Return [X, Y] of the center of cell containing provided text 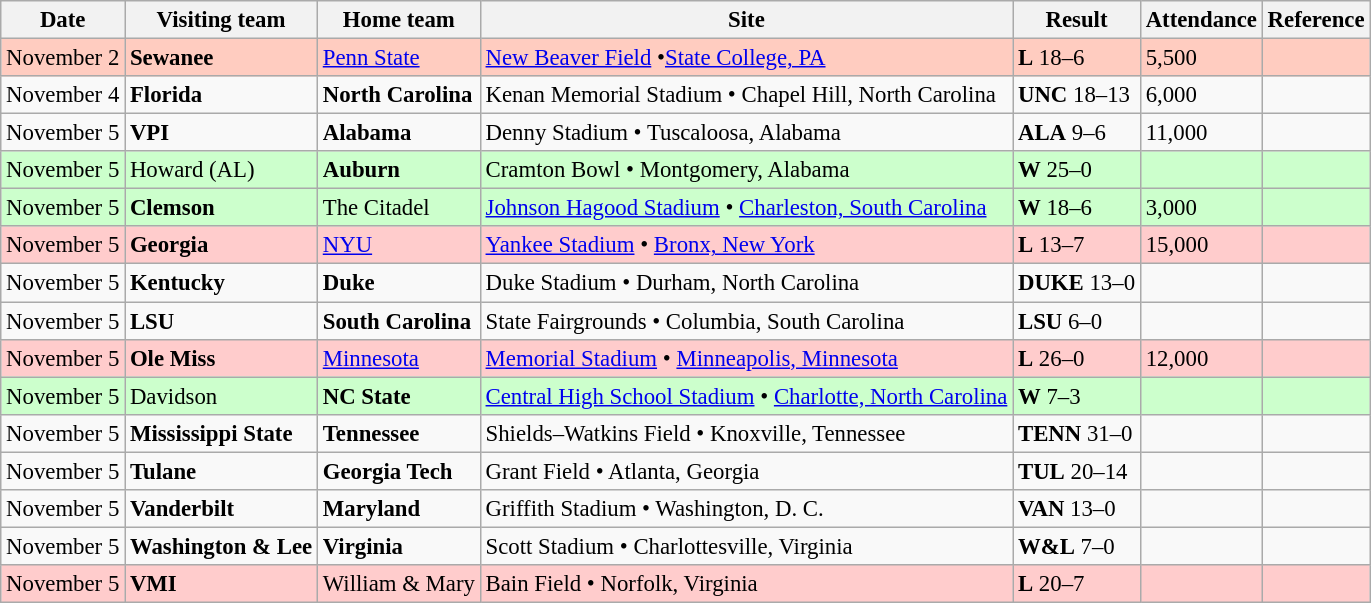
L 18–6 [1077, 58]
W 18–6 [1077, 208]
November 2 [63, 58]
Date [63, 20]
15,000 [1201, 245]
Cramton Bowl • Montgomery, Alabama [746, 170]
Duke [398, 283]
TENN 31–0 [1077, 433]
Georgia Tech [398, 471]
November 4 [63, 95]
New Beaver Field •State College, PA [746, 58]
VPI [222, 133]
Vanderbilt [222, 509]
Howard (AL) [222, 170]
Grant Field • Atlanta, Georgia [746, 471]
Yankee Stadium • Bronx, New York [746, 245]
Ole Miss [222, 358]
William & Mary [398, 584]
LSU 6–0 [1077, 321]
Visiting team [222, 20]
Memorial Stadium • Minneapolis, Minnesota [746, 358]
Sewanee [222, 58]
Tennessee [398, 433]
Virginia [398, 546]
DUKE 13–0 [1077, 283]
Scott Stadium • Charlottesville, Virginia [746, 546]
Johnson Hagood Stadium • Charleston, South Carolina [746, 208]
W&L 7–0 [1077, 546]
Attendance [1201, 20]
Kentucky [222, 283]
6,000 [1201, 95]
NYU [398, 245]
VMI [222, 584]
ALA 9–6 [1077, 133]
Alabama [398, 133]
The Citadel [398, 208]
NC State [398, 396]
Denny Stadium • Tuscaloosa, Alabama [746, 133]
Mississippi State [222, 433]
L 13–7 [1077, 245]
Kenan Memorial Stadium • Chapel Hill, North Carolina [746, 95]
Duke Stadium • Durham, North Carolina [746, 283]
North Carolina [398, 95]
Central High School Stadium • Charlotte, North Carolina [746, 396]
Reference [1316, 20]
Auburn [398, 170]
LSU [222, 321]
W 25–0 [1077, 170]
Florida [222, 95]
W 7–3 [1077, 396]
UNC 18–13 [1077, 95]
Clemson [222, 208]
Penn State [398, 58]
5,500 [1201, 58]
Site [746, 20]
12,000 [1201, 358]
Tulane [222, 471]
Griffith Stadium • Washington, D. C. [746, 509]
Result [1077, 20]
TUL 20–14 [1077, 471]
Minnesota [398, 358]
L 20–7 [1077, 584]
Maryland [398, 509]
VAN 13–0 [1077, 509]
Bain Field • Norfolk, Virginia [746, 584]
Washington & Lee [222, 546]
Georgia [222, 245]
South Carolina [398, 321]
3,000 [1201, 208]
State Fairgrounds • Columbia, South Carolina [746, 321]
L 26–0 [1077, 358]
Shields–Watkins Field • Knoxville, Tennessee [746, 433]
Home team [398, 20]
Davidson [222, 396]
11,000 [1201, 133]
